Output the (x, y) coordinate of the center of the cell containing the given text.  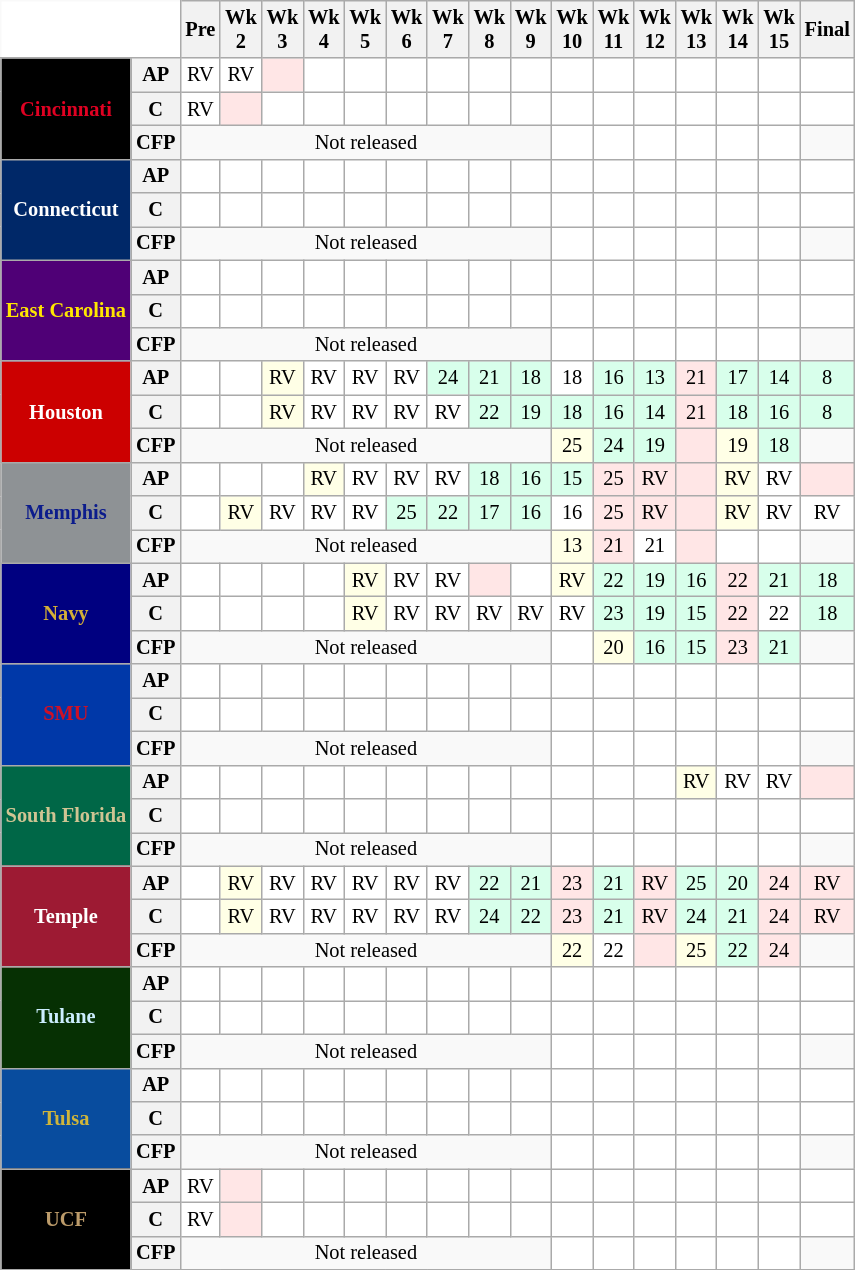
Wk15 (778, 29)
Tulsa (66, 1118)
Wk2 (240, 29)
Wk3 (282, 29)
Pre (200, 29)
Wk4 (324, 29)
Wk5 (364, 29)
Wk14 (738, 29)
Wk7 (448, 29)
East Carolina (66, 310)
Wk9 (530, 29)
Wk8 (490, 29)
South Florida (66, 816)
Temple (66, 916)
Memphis (66, 512)
Houston (66, 412)
Wk6 (406, 29)
Cincinnati (66, 108)
Wk10 (572, 29)
Final (828, 29)
UCF (66, 1220)
Wk11 (614, 29)
Tulane (66, 1018)
Wk12 (654, 29)
Navy (66, 614)
Wk13 (696, 29)
Connecticut (66, 210)
SMU (66, 714)
